From the cell containing the given text, extract its center point as [X, Y] coordinate. 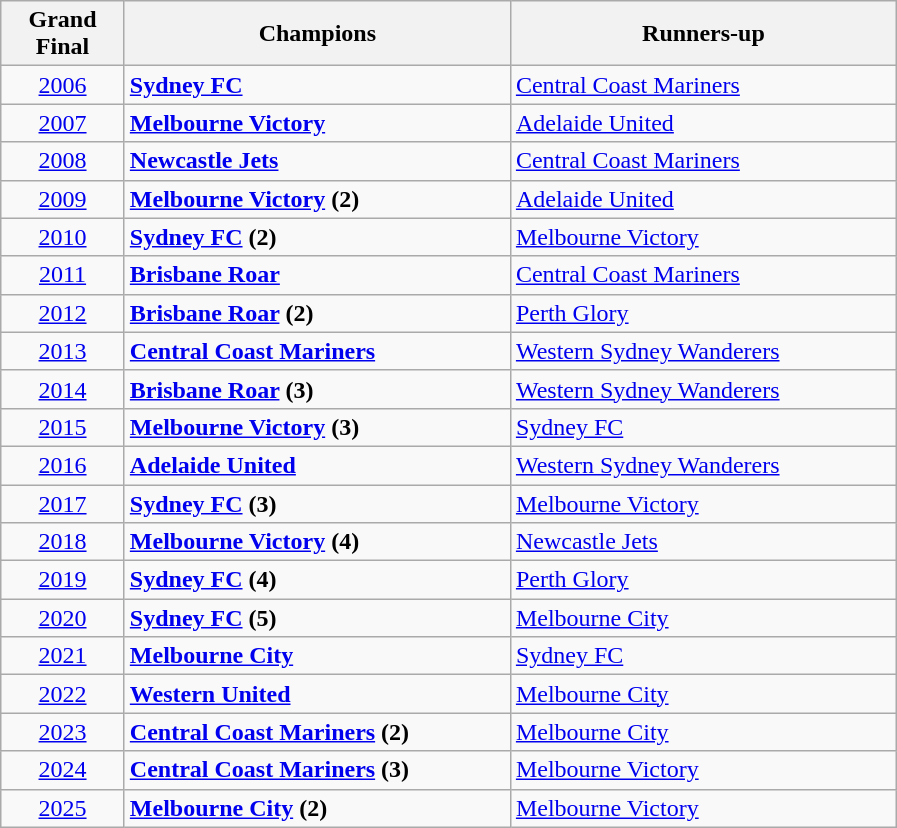
Melbourne Victory (2) [317, 199]
2012 [63, 313]
2013 [63, 351]
Grand Final [63, 34]
2020 [63, 618]
Brisbane Roar (3) [317, 389]
2018 [63, 542]
2008 [63, 161]
Central Coast Mariners (3) [317, 770]
Champions [317, 34]
Brisbane Roar [317, 275]
Central Coast Mariners (2) [317, 732]
2021 [63, 656]
2010 [63, 237]
Melbourne Victory (4) [317, 542]
Runners-up [703, 34]
Sydney FC (5) [317, 618]
2007 [63, 123]
Melbourne City (2) [317, 808]
2009 [63, 199]
Western United [317, 694]
2017 [63, 503]
2011 [63, 275]
Melbourne Victory (3) [317, 427]
2016 [63, 465]
2023 [63, 732]
2022 [63, 694]
2006 [63, 85]
Sydney FC (4) [317, 580]
2019 [63, 580]
2015 [63, 427]
2025 [63, 808]
Brisbane Roar (2) [317, 313]
2024 [63, 770]
2014 [63, 389]
Sydney FC (3) [317, 503]
Sydney FC (2) [317, 237]
